Scan for the cell matching the given text and deliver its [x, y] coordinate at center. 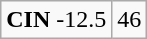
46 [130, 19]
CIN -12.5 [56, 19]
